Identify which cell holds the provided text, then report its (X, Y) central coordinate. 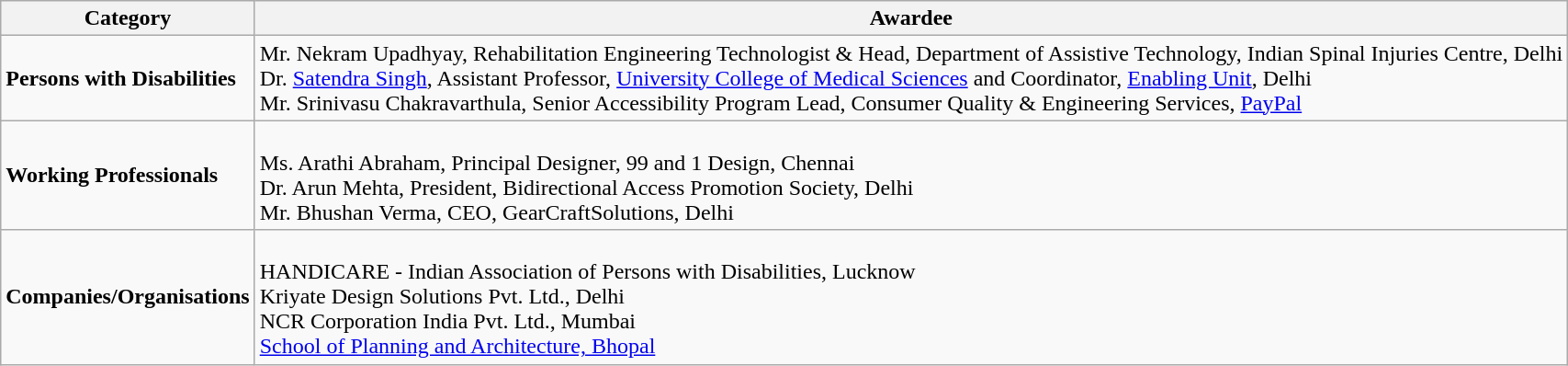
Working Professionals (128, 175)
Awardee (911, 18)
Persons with Disabilities (128, 78)
Companies/Organisations (128, 297)
Category (128, 18)
